Detect which cell encompasses the target text, then output its (x, y) center coordinate. 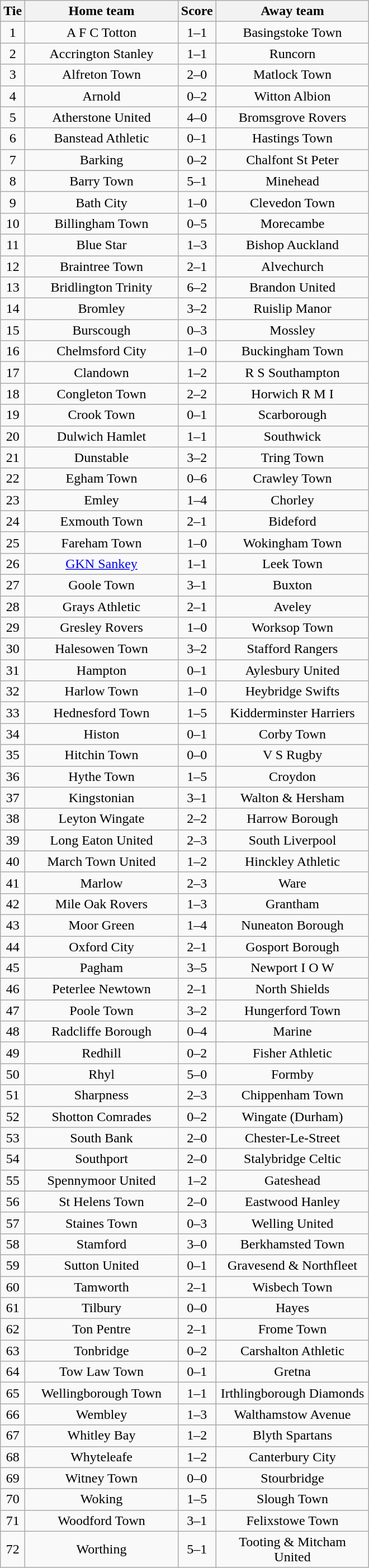
6–2 (197, 288)
32 (13, 692)
Blue Star (102, 245)
25 (13, 542)
5–0 (197, 1074)
St Helens Town (102, 1202)
47 (13, 1011)
V S Rugby (292, 755)
49 (13, 1053)
Wingate (Durham) (292, 1117)
Wisbech Town (292, 1286)
Billingham Town (102, 223)
Hastings Town (292, 139)
59 (13, 1265)
Slough Town (292, 1499)
6 (13, 139)
Irthlingborough Diamonds (292, 1393)
Witney Town (102, 1478)
22 (13, 479)
Braintree Town (102, 266)
36 (13, 776)
Sharpness (102, 1095)
33 (13, 713)
Exmouth Town (102, 521)
37 (13, 798)
10 (13, 223)
Kingstonian (102, 798)
Chorley (292, 500)
Hednesford Town (102, 713)
43 (13, 925)
Staines Town (102, 1223)
Hungerford Town (292, 1011)
Pagham (102, 968)
Spennymoor United (102, 1180)
Walthamstow Avenue (292, 1414)
Bishop Auckland (292, 245)
Tie (13, 11)
South Bank (102, 1138)
Brandon United (292, 288)
Long Eaton United (102, 840)
0–5 (197, 223)
Blyth Spartans (292, 1436)
64 (13, 1372)
60 (13, 1286)
Crawley Town (292, 479)
Woking (102, 1499)
Mossley (292, 330)
Mile Oak Rovers (102, 904)
Dunstable (102, 457)
Formby (292, 1074)
Southport (102, 1159)
Barry Town (102, 181)
R S Southampton (292, 373)
Stalybridge Celtic (292, 1159)
Aveley (292, 606)
Clevedon Town (292, 202)
Away team (292, 11)
Frome Town (292, 1329)
Histon (102, 734)
3–0 (197, 1244)
42 (13, 904)
38 (13, 819)
Sutton United (102, 1265)
41 (13, 883)
30 (13, 649)
68 (13, 1457)
Bromsgrove Rovers (292, 117)
Ruislip Manor (292, 309)
Hitchin Town (102, 755)
71 (13, 1521)
4–0 (197, 117)
Canterbury City (292, 1457)
Emley (102, 500)
Walton & Hersham (292, 798)
17 (13, 373)
72 (13, 1550)
GKN Sankey (102, 564)
Woodford Town (102, 1521)
Ton Pentre (102, 1329)
Crook Town (102, 415)
Horwich R M I (292, 394)
Burscough (102, 330)
Hayes (292, 1308)
Wellingborough Town (102, 1393)
Leyton Wingate (102, 819)
1 (13, 32)
Congleton Town (102, 394)
51 (13, 1095)
Buxton (292, 585)
Minehead (292, 181)
Chalfont St Peter (292, 160)
3–5 (197, 968)
Rhyl (102, 1074)
28 (13, 606)
Barking (102, 160)
66 (13, 1414)
Nuneaton Borough (292, 925)
Gretna (292, 1372)
58 (13, 1244)
Corby Town (292, 734)
Carshalton Athletic (292, 1351)
57 (13, 1223)
Home team (102, 11)
Hampton (102, 670)
31 (13, 670)
Tilbury (102, 1308)
16 (13, 351)
Tooting & Mitcham United (292, 1550)
40 (13, 861)
5 (13, 117)
Stamford (102, 1244)
44 (13, 947)
March Town United (102, 861)
Tamworth (102, 1286)
Matlock Town (292, 75)
Hythe Town (102, 776)
Egham Town (102, 479)
Leek Town (292, 564)
Harlow Town (102, 692)
Grays Athletic (102, 606)
45 (13, 968)
Whyteleafe (102, 1457)
35 (13, 755)
67 (13, 1436)
13 (13, 288)
12 (13, 266)
Grantham (292, 904)
15 (13, 330)
Newport I O W (292, 968)
69 (13, 1478)
Felixstowe Town (292, 1521)
Fisher Athletic (292, 1053)
Whitley Bay (102, 1436)
Banstead Athletic (102, 139)
Fareham Town (102, 542)
52 (13, 1117)
Eastwood Hanley (292, 1202)
Poole Town (102, 1011)
Tonbridge (102, 1351)
62 (13, 1329)
63 (13, 1351)
65 (13, 1393)
Marine (292, 1032)
27 (13, 585)
Alfreton Town (102, 75)
Basingstoke Town (292, 32)
Wokingham Town (292, 542)
46 (13, 989)
24 (13, 521)
Redhill (102, 1053)
Berkhamsted Town (292, 1244)
Ware (292, 883)
Arnold (102, 96)
20 (13, 436)
Morecambe (292, 223)
Alvechurch (292, 266)
Stourbridge (292, 1478)
A F C Totton (102, 32)
Kidderminster Harriers (292, 713)
56 (13, 1202)
Bath City (102, 202)
Dulwich Hamlet (102, 436)
Radcliffe Borough (102, 1032)
Gosport Borough (292, 947)
Hinckley Athletic (292, 861)
Clandown (102, 373)
11 (13, 245)
0–6 (197, 479)
8 (13, 181)
Score (197, 11)
Bideford (292, 521)
53 (13, 1138)
34 (13, 734)
21 (13, 457)
14 (13, 309)
Halesowen Town (102, 649)
48 (13, 1032)
26 (13, 564)
Buckingham Town (292, 351)
39 (13, 840)
Gravesend & Northfleet (292, 1265)
Gresley Rovers (102, 628)
Peterlee Newtown (102, 989)
Worthing (102, 1550)
Croydon (292, 776)
2 (13, 54)
Atherstone United (102, 117)
70 (13, 1499)
Scarborough (292, 415)
Chippenham Town (292, 1095)
0–4 (197, 1032)
Tring Town (292, 457)
Moor Green (102, 925)
Tow Law Town (102, 1372)
Witton Albion (292, 96)
North Shields (292, 989)
Gateshead (292, 1180)
South Liverpool (292, 840)
Harrow Borough (292, 819)
Wembley (102, 1414)
61 (13, 1308)
19 (13, 415)
Welling United (292, 1223)
3 (13, 75)
Stafford Rangers (292, 649)
Chelmsford City (102, 351)
Heybridge Swifts (292, 692)
7 (13, 160)
29 (13, 628)
Accrington Stanley (102, 54)
Oxford City (102, 947)
54 (13, 1159)
Southwick (292, 436)
Shotton Comrades (102, 1117)
Worksop Town (292, 628)
4 (13, 96)
Aylesbury United (292, 670)
Runcorn (292, 54)
Goole Town (102, 585)
Bromley (102, 309)
Chester-Le-Street (292, 1138)
18 (13, 394)
Marlow (102, 883)
55 (13, 1180)
9 (13, 202)
Bridlington Trinity (102, 288)
50 (13, 1074)
23 (13, 500)
